Scan for the cell matching the given text and deliver its [x, y] coordinate at center. 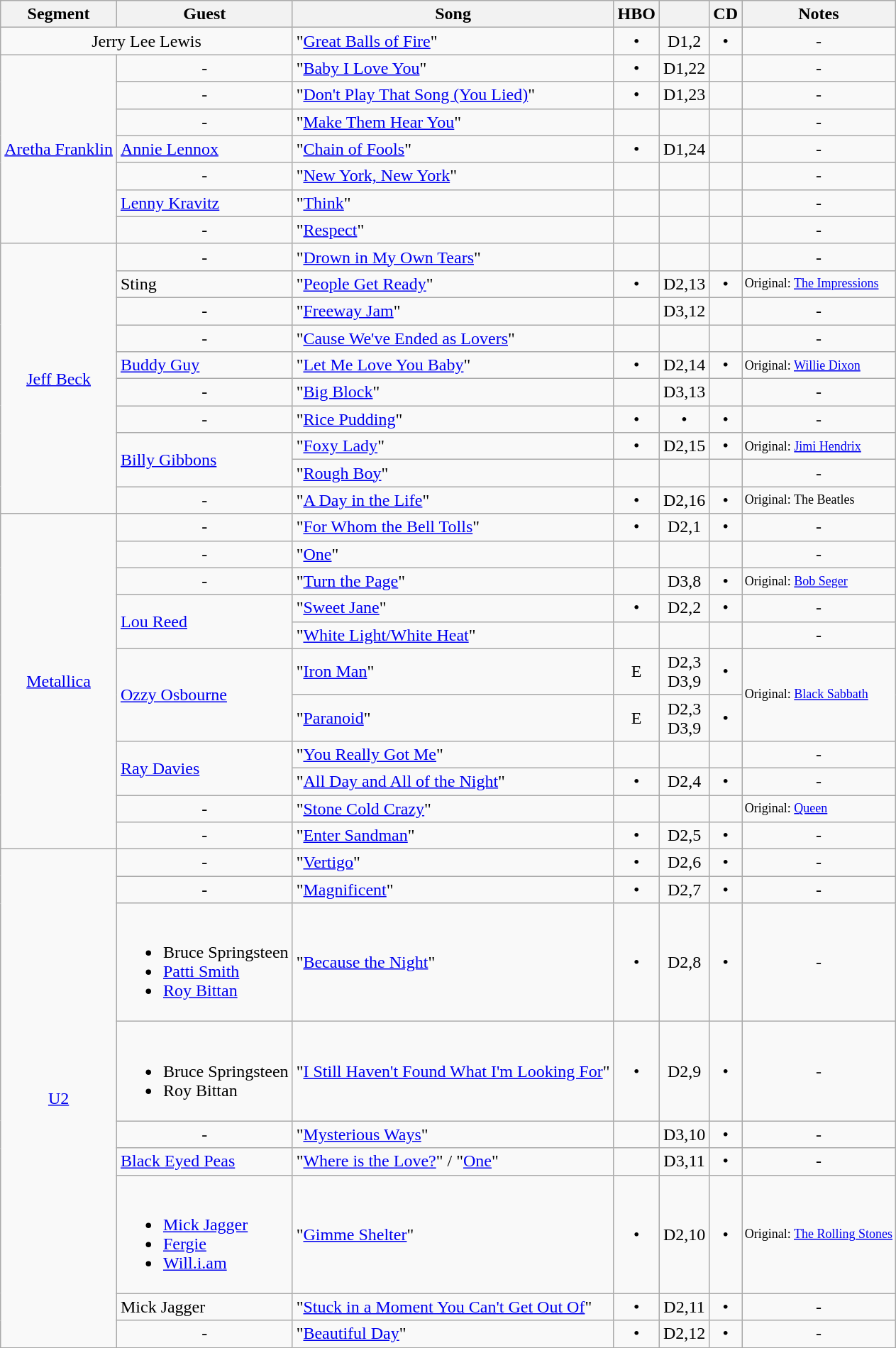
"Cause We've Ended as Lovers" [453, 338]
D2,5 [684, 836]
D2,12 [684, 1334]
Buddy Guy [204, 365]
"All Day and All of the Night" [453, 781]
Metallica [59, 681]
Bruce SpringsteenPatti SmithRoy Bittan [204, 962]
Guest [204, 14]
Original: Willie Dixon [819, 365]
D2,16 [684, 500]
Lenny Kravitz [204, 203]
D2,4 [684, 781]
U2 [59, 1098]
Ray Davies [204, 768]
"Gimme Shelter" [453, 1234]
"I Still Haven't Found What I'm Looking For" [453, 1071]
"Enter Sandman" [453, 836]
D3,11 [684, 1161]
CD [726, 14]
D2,10 [684, 1234]
Annie Lennox [204, 149]
D2,13 [684, 284]
"Sweet Jane" [453, 608]
Original: Bob Seger [819, 581]
"One" [453, 554]
D2,9 [684, 1071]
Billy Gibbons [204, 460]
"Make Them Hear You" [453, 122]
D3,10 [684, 1134]
Bruce SpringsteenRoy Bittan [204, 1071]
Notes [819, 14]
D2,8 [684, 962]
"Rough Boy" [453, 473]
Original: Jimi Hendrix [819, 446]
"Chain of Fools" [453, 149]
Black Eyed Peas [204, 1161]
"Turn the Page" [453, 581]
"Think" [453, 203]
D2,7 [684, 890]
"Freeway Jam" [453, 311]
HBO [636, 14]
"White Light/White Heat" [453, 635]
Jerry Lee Lewis [146, 41]
"A Day in the Life" [453, 500]
Ozzy Osbourne [204, 695]
"People Get Ready" [453, 284]
D1,24 [684, 149]
"New York, New York" [453, 176]
Segment [59, 14]
"Mysterious Ways" [453, 1134]
D3,13 [684, 392]
"Don't Play That Song (You Lied)" [453, 95]
D2,15 [684, 446]
Original: Black Sabbath [819, 695]
"Iron Man" [453, 671]
"Let Me Love You Baby" [453, 365]
"Because the Night" [453, 962]
Original: The Impressions [819, 284]
"Big Block" [453, 392]
"For Whom the Bell Tolls" [453, 527]
Lou Reed [204, 621]
Mick Jagger [204, 1307]
D2,6 [684, 863]
D2,11 [684, 1307]
D1,2 [684, 41]
"Respect" [453, 230]
Original: The Beatles [819, 500]
D2,14 [684, 365]
Sting [204, 284]
"Stuck in a Moment You Can't Get Out Of" [453, 1307]
D2,1 [684, 527]
"Where is the Love?" / "One" [453, 1161]
"Stone Cold Crazy" [453, 808]
"Magnificent" [453, 890]
D1,23 [684, 95]
"Baby I Love You" [453, 68]
D1,22 [684, 68]
"Beautiful Day" [453, 1334]
Jeff Beck [59, 379]
D3,12 [684, 311]
"Rice Pudding" [453, 419]
"Paranoid" [453, 718]
Original: The Rolling Stones [819, 1234]
Original: Queen [819, 808]
"Foxy Lady" [453, 446]
Aretha Franklin [59, 149]
"You Really Got Me" [453, 754]
Mick JaggerFergieWill.i.am [204, 1234]
"Great Balls of Fire" [453, 41]
"Drown in My Own Tears" [453, 257]
Song [453, 14]
D3,8 [684, 581]
"Vertigo" [453, 863]
D2,2 [684, 608]
